From the cell containing the given text, extract its center point as [X, Y] coordinate. 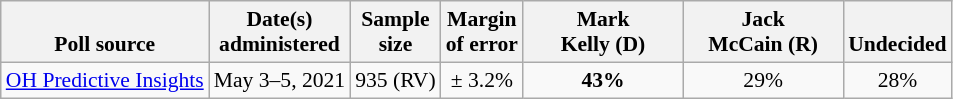
Samplesize [396, 32]
JackMcCain (R) [763, 32]
935 (RV) [396, 80]
29% [763, 80]
Date(s)administered [280, 32]
Undecided [897, 32]
Poll source [105, 32]
May 3–5, 2021 [280, 80]
28% [897, 80]
Marginof error [482, 32]
43% [603, 80]
MarkKelly (D) [603, 32]
OH Predictive Insights [105, 80]
± 3.2% [482, 80]
